Detect which cell encompasses the target text, then output its [X, Y] center coordinate. 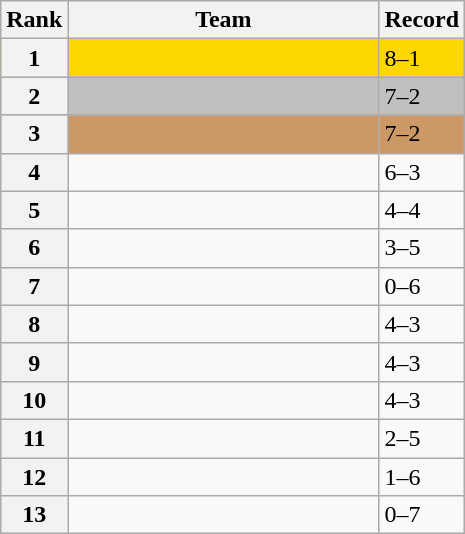
2 [34, 96]
6–3 [422, 172]
5 [34, 210]
Team [224, 20]
8 [34, 324]
4–4 [422, 210]
1 [34, 58]
0–6 [422, 286]
Record [422, 20]
3–5 [422, 248]
6 [34, 248]
3 [34, 134]
1–6 [422, 477]
9 [34, 362]
8–1 [422, 58]
10 [34, 400]
13 [34, 515]
7 [34, 286]
11 [34, 438]
Rank [34, 20]
2–5 [422, 438]
0–7 [422, 515]
4 [34, 172]
12 [34, 477]
